From the cell containing the given text, extract its center point as [X, Y] coordinate. 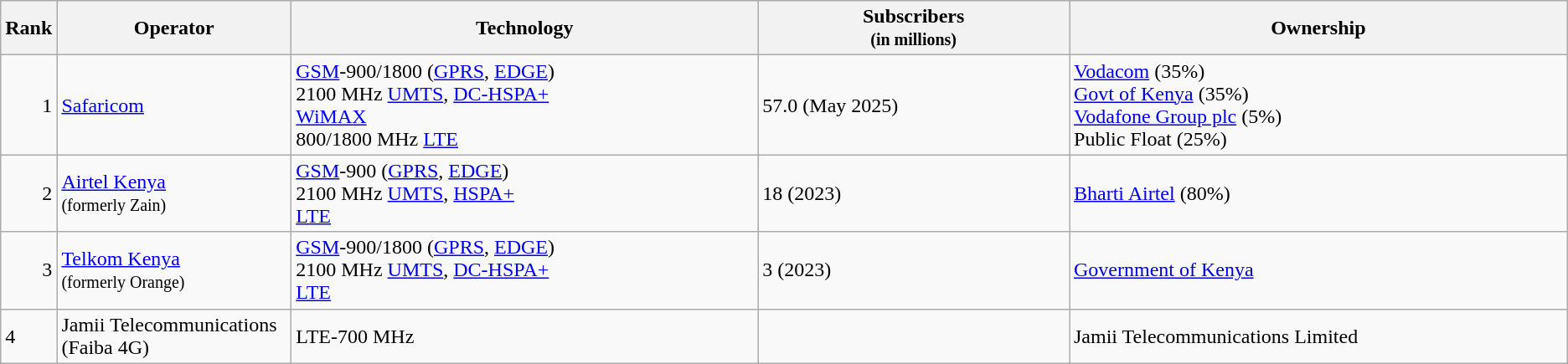
GSM-900/1800 (GPRS, EDGE)2100 MHz UMTS, DC-HSPA+WiMAX800/1800 MHz LTE [524, 105]
18 (2023) [914, 193]
57.0 (May 2025) [914, 105]
Technology [524, 28]
Airtel Kenya(formerly Zain) [174, 193]
Rank [28, 28]
Bharti Airtel (80%) [1318, 193]
Government of Kenya [1318, 270]
Jamii Telecommunications (Faiba 4G) [174, 336]
Subscribers(in millions) [914, 28]
Ownership [1318, 28]
4 [28, 336]
Telkom Kenya(formerly Orange) [174, 270]
Operator [174, 28]
2 [28, 193]
GSM-900 (GPRS, EDGE)2100 MHz UMTS, HSPA+LTE [524, 193]
Vodacom (35%) Govt of Kenya (35%) Vodafone Group plc (5%) Public Float (25%) [1318, 105]
3 [28, 270]
LTE-700 MHz [524, 336]
Safaricom [174, 105]
Jamii Telecommunications Limited [1318, 336]
3 (2023) [914, 270]
GSM-900/1800 (GPRS, EDGE)2100 MHz UMTS, DC-HSPA+LTE [524, 270]
1 [28, 105]
